Return (X, Y) of the center of cell containing provided text 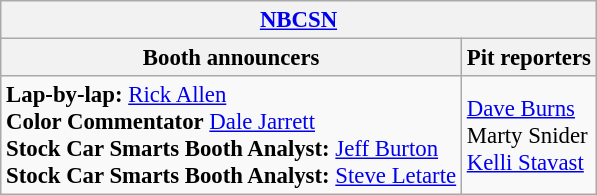
Booth announcers (232, 58)
Pit reporters (528, 58)
NBCSN (299, 20)
Dave BurnsMarty SniderKelli Stavast (528, 136)
Lap-by-lap: Rick Allen Color Commentator Dale JarrettStock Car Smarts Booth Analyst: Jeff BurtonStock Car Smarts Booth Analyst: Steve Letarte (232, 136)
